Search for the cell housing the specified text and yield its [X, Y] center coordinate. 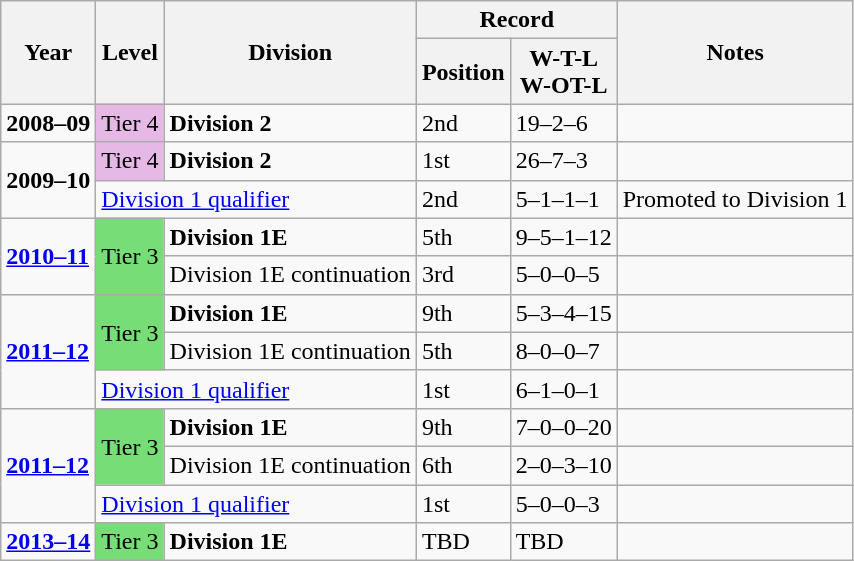
Position [463, 72]
5–0–0–3 [564, 503]
6th [463, 465]
Year [48, 52]
2013–14 [48, 542]
2008–09 [48, 123]
5–1–1–1 [564, 199]
6–1–0–1 [564, 389]
Level [130, 52]
2010–11 [48, 256]
26–7–3 [564, 161]
2009–10 [48, 180]
Notes [735, 52]
Promoted to Division 1 [735, 199]
5–0–0–5 [564, 275]
W-T-LW-OT-L [564, 72]
2–0–3–10 [564, 465]
Record [516, 20]
5–3–4–15 [564, 313]
3rd [463, 275]
9–5–1–12 [564, 237]
7–0–0–20 [564, 427]
19–2–6 [564, 123]
Division [290, 52]
8–0–0–7 [564, 351]
